Capture the cell that displays the provided text and extract its (x, y) central coordinate. 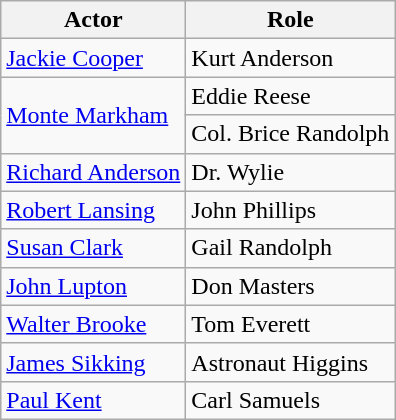
Walter Brooke (94, 324)
Don Masters (290, 286)
Dr. Wylie (290, 172)
Col. Brice Randolph (290, 134)
Gail Randolph (290, 248)
James Sikking (94, 362)
Carl Samuels (290, 400)
Kurt Anderson (290, 58)
Jackie Cooper (94, 58)
Monte Markham (94, 115)
Richard Anderson (94, 172)
Eddie Reese (290, 96)
Robert Lansing (94, 210)
Susan Clark (94, 248)
Role (290, 20)
Actor (94, 20)
Astronaut Higgins (290, 362)
John Lupton (94, 286)
Paul Kent (94, 400)
John Phillips (290, 210)
Tom Everett (290, 324)
